Search for the cell housing the specified text and yield its [x, y] center coordinate. 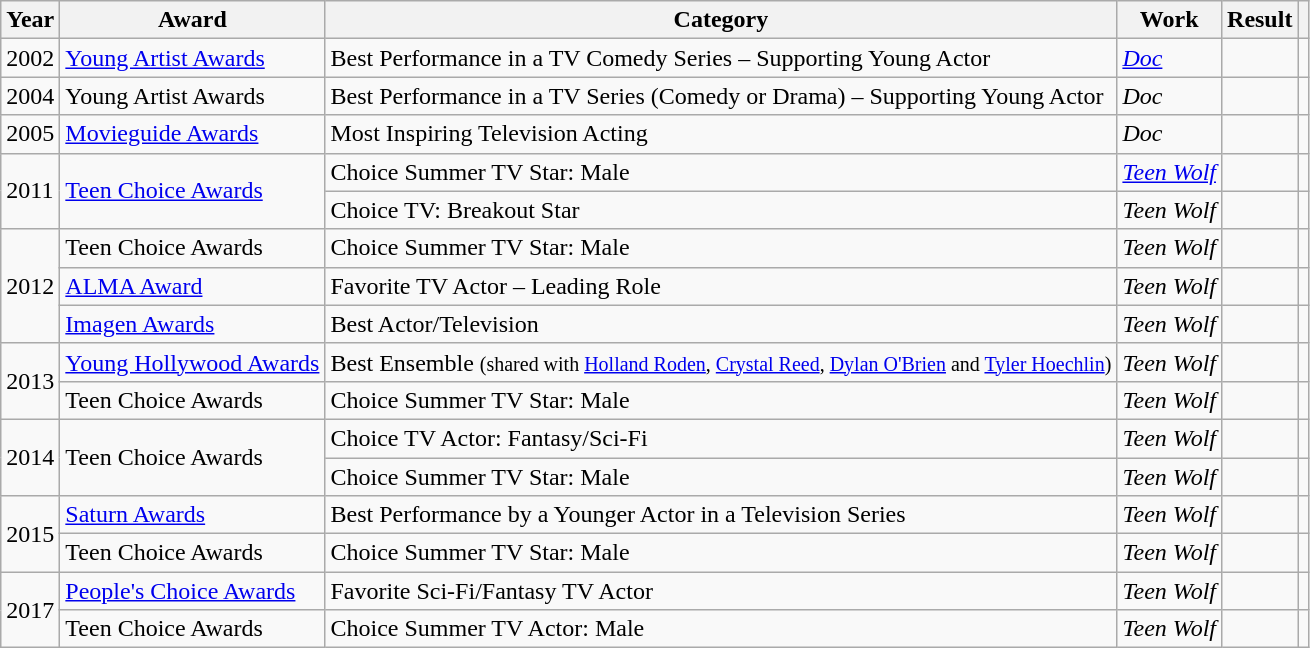
ALMA Award [192, 286]
2005 [30, 134]
Movieguide Awards [192, 134]
Young Hollywood Awards [192, 362]
Category [721, 20]
2012 [30, 286]
Best Performance by a Younger Actor in a Television Series [721, 515]
Imagen Awards [192, 324]
2015 [30, 534]
Choice Summer TV Actor: Male [721, 629]
2014 [30, 457]
Favorite TV Actor – Leading Role [721, 286]
Result [1260, 20]
Most Inspiring Television Acting [721, 134]
Award [192, 20]
Saturn Awards [192, 515]
2011 [30, 191]
Choice TV Actor: Fantasy/Sci-Fi [721, 438]
Best Performance in a TV Series (Comedy or Drama) – Supporting Young Actor [721, 96]
2013 [30, 381]
Best Actor/Television [721, 324]
Favorite Sci-Fi/Fantasy TV Actor [721, 591]
Best Performance in a TV Comedy Series – Supporting Young Actor [721, 58]
Best Ensemble (shared with Holland Roden, Crystal Reed, Dylan O'Brien and Tyler Hoechlin) [721, 362]
2017 [30, 610]
2002 [30, 58]
2004 [30, 96]
Choice TV: Breakout Star [721, 210]
Work [1170, 20]
Year [30, 20]
People's Choice Awards [192, 591]
